Extract the (X, Y) coordinate from the center of the cell holding the provided text.  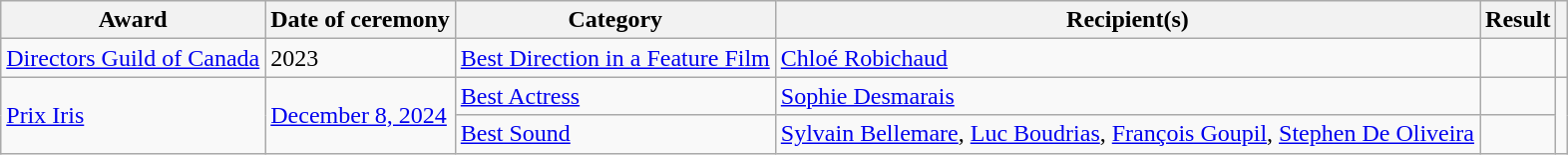
Sophie Desmarais (1127, 96)
Result (1518, 20)
Prix Iris (134, 115)
Category (614, 20)
Best Actress (614, 96)
Best Direction in a Feature Film (614, 58)
Date of ceremony (361, 20)
Recipient(s) (1127, 20)
Directors Guild of Canada (134, 58)
Chloé Robichaud (1127, 58)
December 8, 2024 (361, 115)
Sylvain Bellemare, Luc Boudrias, François Goupil, Stephen De Oliveira (1127, 134)
2023 (361, 58)
Award (134, 20)
Best Sound (614, 134)
